For the text-containing cell, return its midpoint in (x, y) coordinate format. 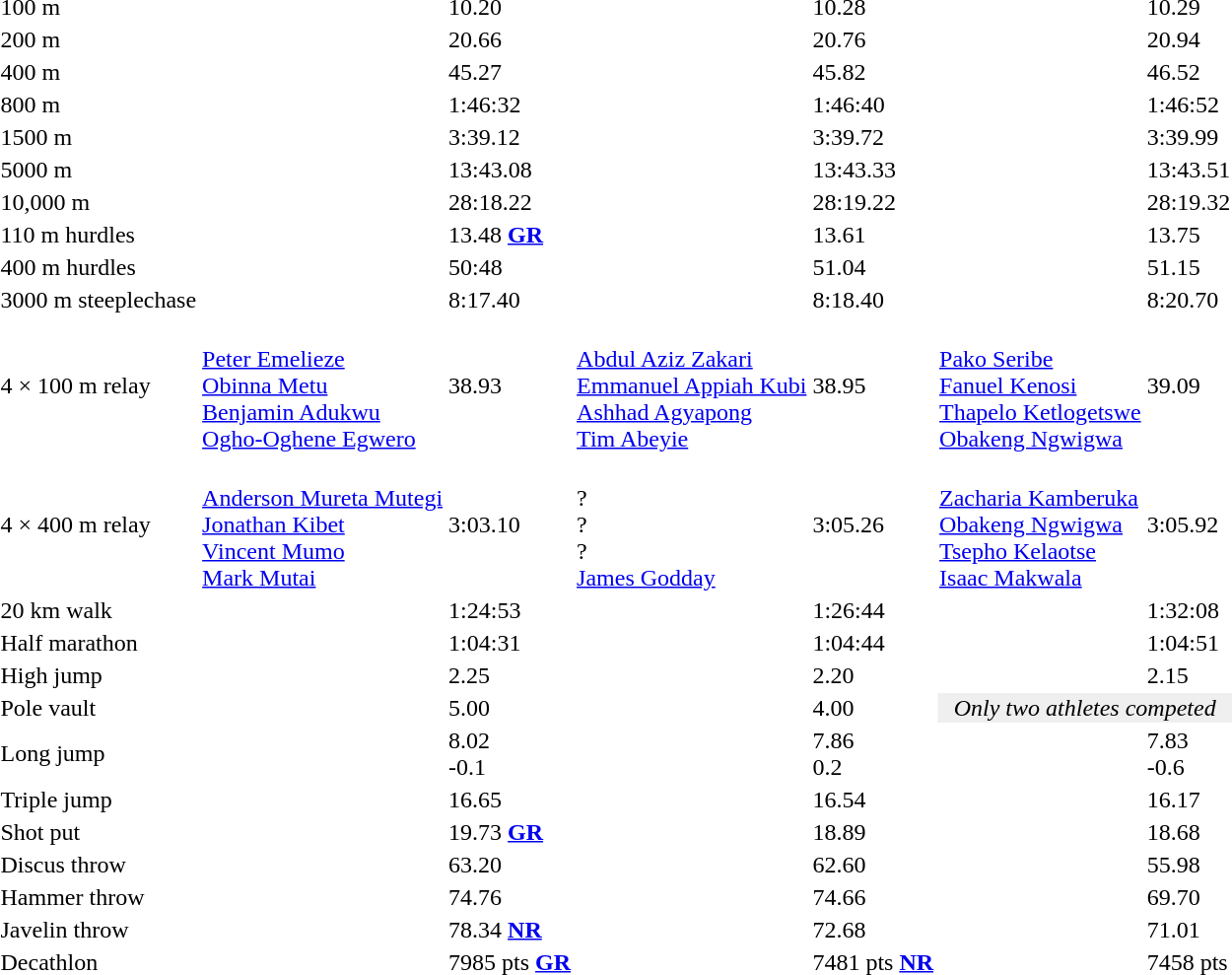
3:05.92 (1189, 524)
2.20 (873, 675)
39.09 (1189, 385)
20.76 (873, 39)
46.52 (1189, 72)
Anderson Mureta MutegiJonathan KibetVincent MumoMark Mutai (323, 524)
2.15 (1189, 675)
13.61 (873, 235)
16.17 (1189, 800)
16.54 (873, 800)
69.70 (1189, 897)
13:43.08 (511, 170)
13.75 (1189, 235)
13.48 GR (511, 235)
1:32:08 (1189, 610)
3:03.10 (511, 524)
28:19.32 (1189, 202)
74.66 (873, 897)
18.68 (1189, 832)
1:26:44 (873, 610)
13:43.51 (1189, 170)
Zacharia KamberukaObakeng NgwigwaTsepho KelaotseIsaac Makwala (1041, 524)
1:04:31 (511, 643)
7.860.2 (873, 753)
45.82 (873, 72)
???James Godday (692, 524)
72.68 (873, 930)
1:46:40 (873, 104)
51.15 (1189, 267)
1:04:44 (873, 643)
8:18.40 (873, 300)
28:19.22 (873, 202)
50:48 (511, 267)
38.95 (873, 385)
Peter EmeliezeObinna MetuBenjamin AdukwuOgho-Oghene Egwero (323, 385)
3:39.99 (1189, 137)
1:46:32 (511, 104)
74.76 (511, 897)
Abdul Aziz ZakariEmmanuel Appiah KubiAshhad AgyapongTim Abeyie (692, 385)
19.73 GR (511, 832)
7.83-0.6 (1189, 753)
8.02-0.1 (511, 753)
18.89 (873, 832)
8:20.70 (1189, 300)
Pako SeribeFanuel KenosiThapelo KetlogetsweObakeng Ngwigwa (1041, 385)
16.65 (511, 800)
2.25 (511, 675)
28:18.22 (511, 202)
1:04:51 (1189, 643)
3:39.72 (873, 137)
20.94 (1189, 39)
63.20 (511, 865)
3:05.26 (873, 524)
Only two athletes competed (1085, 708)
20.66 (511, 39)
78.34 NR (511, 930)
4.00 (873, 708)
38.93 (511, 385)
45.27 (511, 72)
55.98 (1189, 865)
51.04 (873, 267)
8:17.40 (511, 300)
13:43.33 (873, 170)
5.00 (511, 708)
71.01 (1189, 930)
3:39.12 (511, 137)
1:46:52 (1189, 104)
62.60 (873, 865)
1:24:53 (511, 610)
